Provide the [X, Y] coordinate of the cell's center where the given text is located.  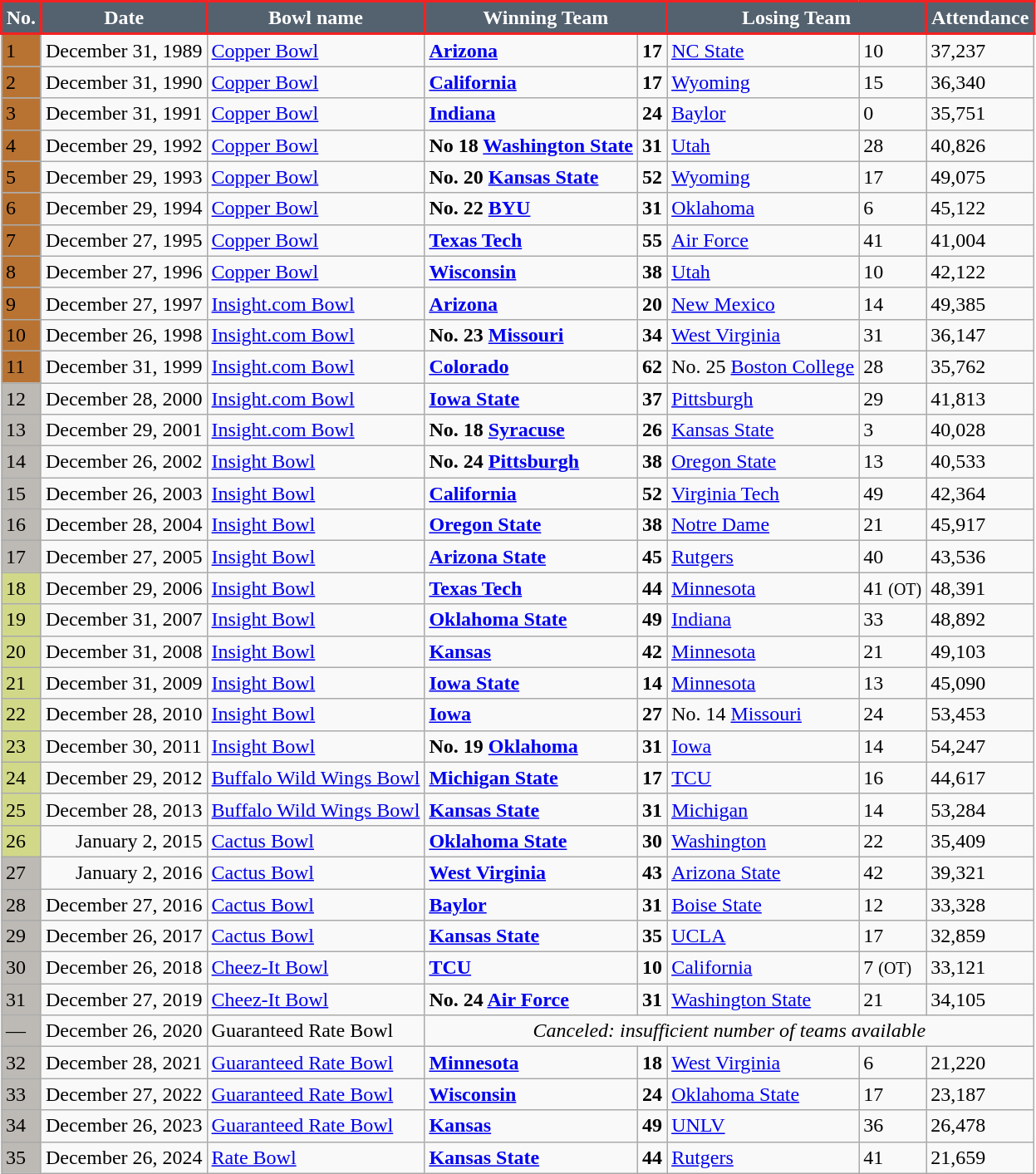
45,090 [980, 683]
December 28, 2013 [124, 809]
No. 25 Boston College [763, 366]
December 31, 2007 [124, 620]
December 30, 2011 [124, 746]
41 (OT) [892, 588]
December 31, 1991 [124, 114]
December 28, 2021 [124, 1063]
62 [653, 366]
35,762 [980, 366]
35,409 [980, 841]
December 29, 1994 [124, 209]
No. 24 Pittsburgh [532, 462]
48,391 [980, 588]
Michigan State [532, 778]
New Mexico [763, 303]
40,826 [980, 145]
55 [653, 240]
No. 19 Oklahoma [532, 746]
December 27, 1997 [124, 303]
No. 24 Air Force [532, 1000]
37,237 [980, 50]
December 29, 2012 [124, 778]
7 [22, 240]
43,536 [980, 557]
33,121 [980, 968]
December 31, 1990 [124, 82]
36,340 [980, 82]
42,364 [980, 494]
December 27, 2016 [124, 905]
December 26, 2003 [124, 494]
December 31, 2008 [124, 651]
December 27, 2022 [124, 1094]
36 [892, 1126]
December 28, 2010 [124, 715]
32,859 [980, 936]
December 26, 2023 [124, 1126]
39,321 [980, 872]
36,147 [980, 335]
Notre Dame [763, 525]
No. 18 Syracuse [532, 430]
40,533 [980, 462]
Virginia Tech [763, 494]
December 26, 2018 [124, 968]
Air Force [763, 240]
UNLV [763, 1126]
21,220 [980, 1063]
Colorado [532, 366]
45 [653, 557]
Washington [763, 841]
December 27, 1995 [124, 240]
December 28, 2000 [124, 398]
Washington State [763, 1000]
December 29, 1993 [124, 177]
December 27, 1996 [124, 272]
49,075 [980, 177]
Attendance [980, 18]
5 [22, 177]
Rate Bowl [316, 1157]
Winning Team [546, 18]
Pittsburgh [763, 398]
No. 20 Kansas State [532, 177]
48,892 [980, 620]
December 26, 2002 [124, 462]
25 [22, 809]
Michigan [763, 809]
4 [22, 145]
45,917 [980, 525]
32 [22, 1063]
49,103 [980, 651]
Canceled: insufficient number of teams available [729, 1031]
49,385 [980, 303]
33,328 [980, 905]
December 29, 1992 [124, 145]
23 [22, 746]
11 [22, 366]
January 2, 2016 [124, 872]
Losing Team [797, 18]
34,105 [980, 1000]
43 [653, 872]
21,659 [980, 1157]
41,004 [980, 240]
No. [22, 18]
NC State [763, 50]
9 [22, 303]
December 28, 2004 [124, 525]
0 [892, 114]
19 [22, 620]
UCLA [763, 936]
2 [22, 82]
Oklahoma [763, 209]
41,813 [980, 398]
Bowl name [316, 18]
December 29, 2006 [124, 588]
No 18 Washington State [532, 145]
December 27, 2019 [124, 1000]
— [22, 1031]
January 2, 2015 [124, 841]
December 31, 1999 [124, 366]
No. 14 Missouri [763, 715]
23,187 [980, 1094]
December 29, 2001 [124, 430]
7 (OT) [892, 968]
53,453 [980, 715]
December 26, 2020 [124, 1031]
42,122 [980, 272]
December 26, 2017 [124, 936]
37 [653, 398]
35,751 [980, 114]
Boise State [763, 905]
December 26, 2024 [124, 1157]
53,284 [980, 809]
No. 23 Missouri [532, 335]
45,122 [980, 209]
54,247 [980, 746]
40,028 [980, 430]
December 31, 1989 [124, 50]
44,617 [980, 778]
December 31, 2009 [124, 683]
40 [892, 557]
8 [22, 272]
Date [124, 18]
December 27, 2005 [124, 557]
26,478 [980, 1126]
December 26, 1998 [124, 335]
1 [22, 50]
No. 22 BYU [532, 209]
